Return the (X, Y) coordinate for the center point of the cell that contains the specified text.  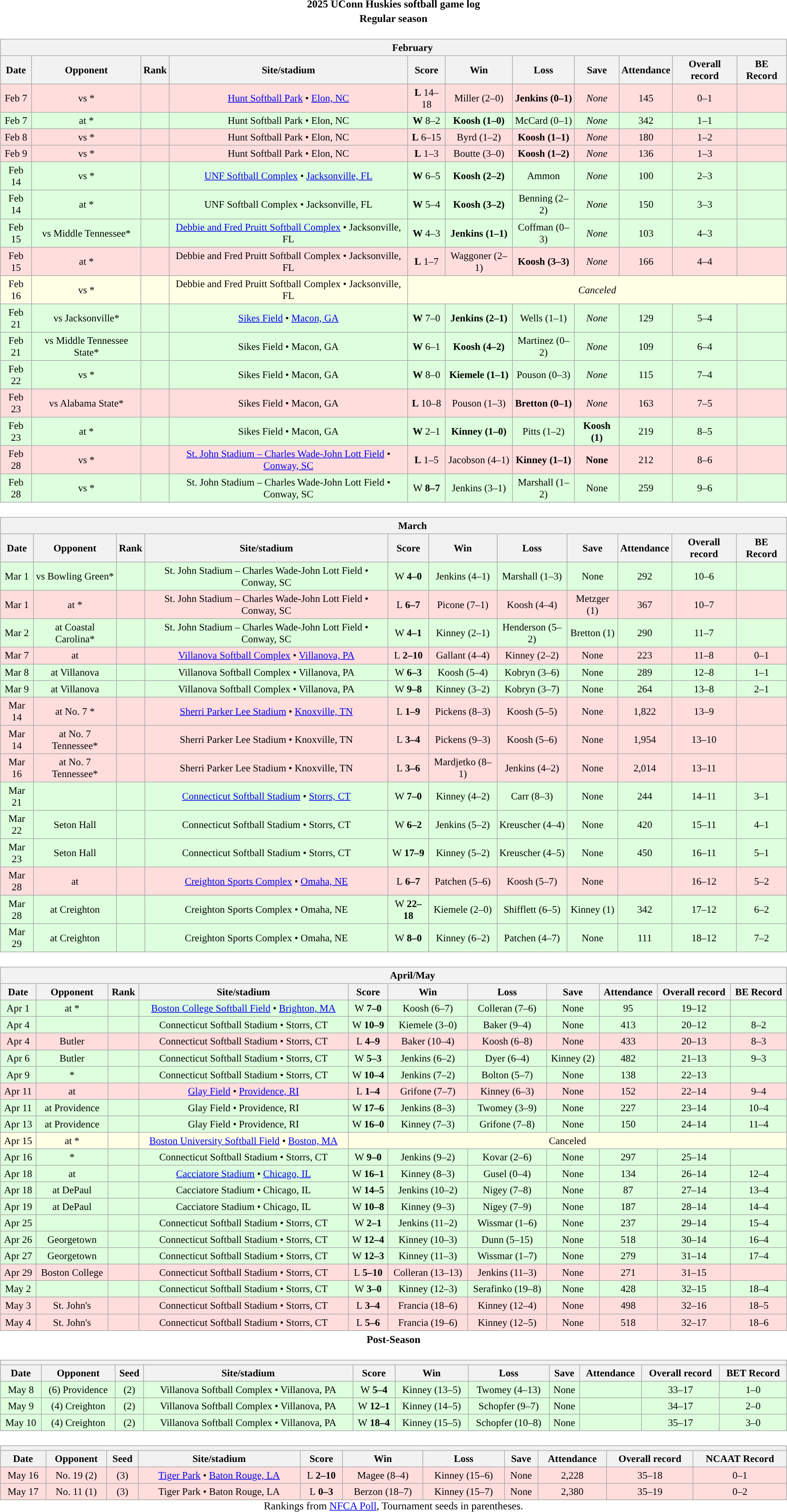
W 6–1 (426, 346)
145 (646, 98)
Magee (8–4) (383, 1475)
2–0 (753, 1406)
237 (628, 1223)
20–13 (694, 1041)
W 14–5 (368, 1190)
16–4 (759, 1240)
Apr 1 (18, 1008)
Miller (2–0) (479, 98)
35–18 (650, 1475)
180 (646, 137)
1–2 (705, 137)
May 3 (18, 1306)
Benning (2–2) (544, 205)
32–17 (694, 1322)
Koosh (3–2) (479, 205)
Mar 16 (17, 767)
5–2 (762, 882)
1,822 (645, 711)
271 (628, 1273)
7–4 (705, 375)
Jacobson (4–1) (479, 460)
Pickens (9–3) (463, 739)
Kinney (1–1) (544, 460)
12–4 (759, 1174)
Koosh (2–2) (479, 176)
Kinney (5–2) (463, 853)
413 (628, 1025)
Jenkins (3–1) (479, 488)
7–5 (705, 403)
Twomey (3–9) (507, 1108)
W 10–9 (368, 1025)
Kiemele (3–0) (428, 1025)
W 6–5 (426, 176)
L 5–10 (368, 1273)
vs Alabama State* (86, 403)
7–2 (762, 938)
Pouson (1–3) (479, 403)
McCard (0–1) (544, 121)
111 (645, 938)
Kinney (10–3) (428, 1240)
Apr 9 (18, 1075)
W 10–8 (368, 1206)
223 (645, 655)
May 8 (21, 1390)
April/May (393, 976)
Kinney (4–2) (463, 796)
Apr 26 (18, 1240)
9–4 (759, 1091)
vs Middle Tennessee State* (86, 346)
Kinney (13–5) (432, 1390)
152 (628, 1091)
Jenkins (6–2) (428, 1058)
14–4 (759, 1206)
vs Jacksonville* (86, 318)
Dunn (5–15) (507, 1240)
18–4 (759, 1289)
Kovar (2–6) (507, 1157)
Kinney (11–3) (428, 1256)
Feb 8 (16, 137)
Feb 16 (16, 290)
244 (645, 796)
W 22–18 (408, 910)
3–3 (705, 205)
Mar 22 (17, 824)
30–14 (694, 1240)
Bretton (1) (592, 633)
31–14 (694, 1256)
Baker (10–4) (428, 1041)
Kinney (15–5) (432, 1422)
3–0 (753, 1422)
Jenkins (8–3) (428, 1108)
136 (646, 154)
at No. 7 * (75, 711)
Kinney (14–5) (432, 1406)
Twomey (4–13) (509, 1390)
Jenkins (0–1) (544, 98)
Kreuscher (4–5) (532, 853)
32–16 (694, 1306)
Coffman (0–3) (544, 233)
433 (628, 1041)
10–6 (704, 577)
292 (645, 577)
134 (628, 1174)
166 (646, 262)
L 14–18 (426, 98)
Koosh (5–7) (532, 882)
16–12 (704, 882)
Schopfer (10–8) (509, 1422)
420 (645, 824)
482 (628, 1058)
W 6–2 (408, 824)
Apr 15 (18, 1141)
Byrd (1–2) (479, 137)
Koosh (6–7) (428, 1008)
6–2 (762, 910)
vs Middle Tennessee* (86, 233)
Nigey (7–8) (507, 1190)
Apr 6 (18, 1058)
8–3 (759, 1041)
Kiemele (1–1) (479, 375)
Kinney (3–2) (463, 689)
Koosh (5–6) (532, 739)
129 (646, 318)
W 3–0 (368, 1289)
8–2 (759, 1025)
Grifone (7–8) (507, 1124)
Schopfer (9–7) (509, 1406)
Jenkins (9–2) (428, 1157)
Dyer (6–4) (507, 1058)
L 6–15 (426, 137)
1,954 (645, 739)
March (393, 526)
W 18–4 (374, 1422)
Mar 29 (17, 938)
Koosh (5–5) (532, 711)
W 16–0 (368, 1124)
Kinney (7–3) (428, 1124)
5–1 (762, 853)
100 (646, 176)
9–6 (705, 488)
Apr 16 (18, 1157)
vs Bowling Green* (75, 577)
Kinney (6–3) (507, 1091)
Boston University Softball Field • Boston, MA (243, 1141)
Grifone (7–7) (428, 1091)
Kinney (8–3) (428, 1174)
W 12–3 (368, 1256)
4–4 (705, 262)
15–11 (704, 824)
Bolton (5–7) (507, 1075)
35–17 (681, 1422)
212 (646, 460)
Berzon (18–7) (383, 1492)
18–12 (704, 938)
11–8 (704, 655)
27–14 (694, 1190)
Jenkins (4–1) (463, 577)
Feb 22 (16, 375)
Jenkins (2–1) (479, 318)
297 (628, 1157)
24–14 (694, 1124)
Francia (19–6) (428, 1322)
Kinney (12–5) (507, 1322)
32–15 (694, 1289)
L 1–4 (368, 1091)
17–4 (759, 1256)
Waggoner (2–1) (479, 262)
W 9–0 (368, 1157)
W 17–9 (408, 853)
W 12–1 (374, 1406)
No. 19 (2) (76, 1475)
13–10 (704, 739)
Koosh (1–1) (544, 137)
109 (646, 346)
264 (645, 689)
May 17 (23, 1492)
13–9 (704, 711)
W 4–3 (426, 233)
10–7 (704, 605)
May 2 (18, 1289)
2–3 (705, 176)
W 17–6 (368, 1108)
Apr 19 (18, 1206)
28–14 (694, 1206)
2,380 (572, 1492)
163 (646, 403)
18–6 (759, 1322)
Wissmar (1–7) (507, 1256)
NCAAT Record (740, 1459)
L 1–9 (408, 711)
35–19 (650, 1492)
Henderson (5–2) (532, 633)
Marshall (1–3) (532, 577)
Kobryn (3–7) (532, 689)
Nigey (7–9) (507, 1206)
138 (628, 1075)
W 9–8 (408, 689)
Kiemele (2–0) (463, 910)
289 (645, 672)
W 5–3 (368, 1058)
No. 11 (1) (76, 1492)
Jenkins (11–3) (507, 1273)
Apr 27 (18, 1256)
Mardjetko (8–1) (463, 767)
14–11 (704, 796)
95 (628, 1008)
Kinney (2–1) (463, 633)
Kinney (1) (592, 910)
227 (628, 1108)
Kinney (6–2) (463, 938)
Pouson (0–3) (544, 375)
Serafinko (19–8) (507, 1289)
13–4 (759, 1190)
33–17 (681, 1390)
Kinney (12–3) (428, 1289)
6–4 (705, 346)
Koosh (6–8) (507, 1041)
3–1 (762, 796)
29–14 (694, 1223)
W 8–2 (426, 121)
Koosh (1–2) (544, 154)
22–13 (694, 1075)
21–13 (694, 1058)
Koosh (5–4) (463, 672)
Kinney (2–2) (532, 655)
Boston College (72, 1273)
Wissmar (1–6) (507, 1223)
Koosh (4–4) (532, 605)
Patchen (4–7) (532, 938)
May 9 (21, 1406)
Baker (9–4) (507, 1025)
2,014 (645, 767)
Koosh (1) (596, 431)
115 (646, 375)
W 4–0 (408, 577)
Pickens (8–3) (463, 711)
Ammon (544, 176)
Mar 2 (17, 633)
Jenkins (10–2) (428, 1190)
1–0 (753, 1390)
W 6–3 (408, 672)
4–3 (705, 233)
Carr (8–3) (532, 796)
May 4 (18, 1322)
8–6 (705, 460)
219 (646, 431)
Bretton (0–1) (544, 403)
L 4–9 (368, 1041)
Jenkins (4–2) (532, 767)
Feb 9 (16, 154)
15–4 (759, 1223)
Kinney (1–0) (479, 431)
18–5 (759, 1306)
8–5 (705, 431)
Kinney (15–6) (464, 1475)
Marshall (1–2) (544, 488)
L 1–5 (426, 460)
Apr 29 (18, 1273)
Boston College Softball Field • Brighton, MA (243, 1008)
16–11 (704, 853)
20–12 (694, 1025)
Koosh (4–2) (479, 346)
23–14 (694, 1108)
187 (628, 1206)
87 (628, 1190)
May 16 (23, 1475)
Pitts (1–2) (544, 431)
Kreuscher (4–4) (532, 824)
L 10–8 (426, 403)
34–17 (681, 1406)
4–1 (762, 824)
Wells (1–1) (544, 318)
Mar 21 (17, 796)
Metzger (1) (592, 605)
Mar 9 (17, 689)
428 (628, 1289)
Kinney (9–3) (428, 1206)
May 10 (21, 1422)
Koosh (1–0) (479, 121)
Kinney (15–7) (464, 1492)
Shifflett (6–5) (532, 910)
498 (628, 1306)
Mar 23 (17, 853)
W 4–1 (408, 633)
10–4 (759, 1108)
259 (646, 488)
Kobryn (3–6) (532, 672)
12–8 (704, 672)
W 10–4 (368, 1075)
W 12–4 (368, 1240)
Mar 8 (17, 672)
290 (645, 633)
Jenkins (1–1) (479, 233)
Francia (18–6) (428, 1306)
22–14 (694, 1091)
279 (628, 1256)
Patchen (5–6) (463, 882)
Apr 25 (18, 1223)
103 (646, 233)
Jenkins (11–2) (428, 1223)
at Coastal Carolina* (75, 633)
Kinney (12–4) (507, 1306)
25–14 (694, 1157)
Jenkins (5–2) (463, 824)
Colleran (7–6) (507, 1008)
17–12 (704, 910)
Picone (7–1) (463, 605)
Gusel (0–4) (507, 1174)
Mar 7 (17, 655)
Colleran (13–13) (428, 1273)
367 (645, 605)
2,228 (572, 1475)
Apr 13 (18, 1124)
Gallant (4–4) (463, 655)
2–1 (762, 689)
Boutte (3–0) (479, 154)
Koosh (3–3) (544, 262)
W 8–7 (426, 488)
9–3 (759, 1058)
5–4 (705, 318)
L 1–7 (426, 262)
11–4 (759, 1124)
13–8 (704, 689)
L 5–6 (368, 1322)
Jenkins (7–2) (428, 1075)
Kinney (2) (573, 1058)
L 0–3 (321, 1492)
450 (645, 853)
31–15 (694, 1273)
11–7 (704, 633)
0–2 (740, 1492)
1–3 (705, 154)
W 16–1 (368, 1174)
L 3–6 (408, 767)
BET Record (753, 1373)
26–14 (694, 1174)
February (393, 47)
13–11 (704, 767)
L 1–3 (426, 154)
(6) Providence (78, 1390)
19–12 (694, 1008)
Martinez (0–2) (544, 346)
